Search for the cell housing the specified text and yield its [X, Y] center coordinate. 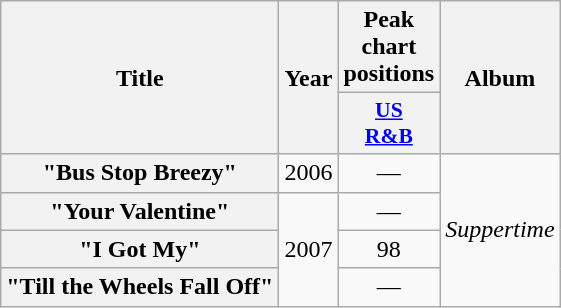
Suppertime [500, 230]
Year [308, 78]
2006 [308, 173]
98 [389, 249]
Peak chart positions [389, 47]
2007 [308, 249]
"Till the Wheels Fall Off" [140, 287]
Title [140, 78]
Album [500, 78]
USR&B [389, 124]
"Bus Stop Breezy" [140, 173]
"I Got My" [140, 249]
"Your Valentine" [140, 211]
